Provide the (X, Y) coordinate of the cell's center where the given text is located.  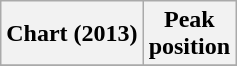
Chart (2013) (72, 34)
Peakposition (189, 34)
